Capture the cell that displays the provided text and extract its [x, y] central coordinate. 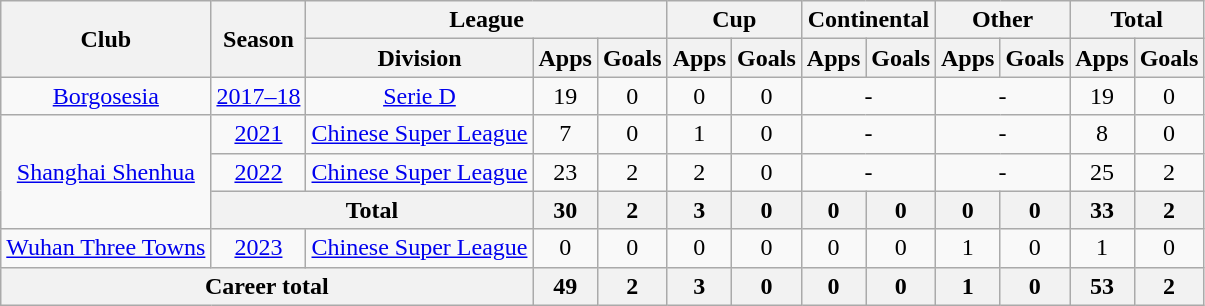
53 [1102, 286]
23 [565, 172]
Serie D [420, 96]
2021 [258, 134]
Club [106, 39]
Other [1003, 20]
7 [565, 134]
Division [420, 58]
2017–18 [258, 96]
8 [1102, 134]
49 [565, 286]
25 [1102, 172]
League [486, 20]
Continental [868, 20]
33 [1102, 210]
Season [258, 39]
Career total [267, 286]
Shanghai Shenhua [106, 172]
Cup [734, 20]
2022 [258, 172]
Borgosesia [106, 96]
Wuhan Three Towns [106, 248]
30 [565, 210]
2023 [258, 248]
